Locate the cell with the specified text and output its [x, y] center coordinate. 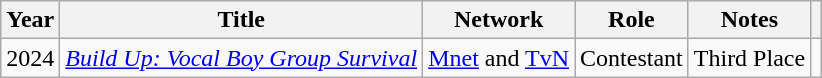
Notes [749, 20]
Mnet and TvN [499, 58]
Build Up: Vocal Boy Group Survival [242, 58]
Title [242, 20]
Role [632, 20]
Third Place [749, 58]
Contestant [632, 58]
2024 [30, 58]
Network [499, 20]
Year [30, 20]
